Provide the [x, y] coordinate of the cell's center where the given text is located.  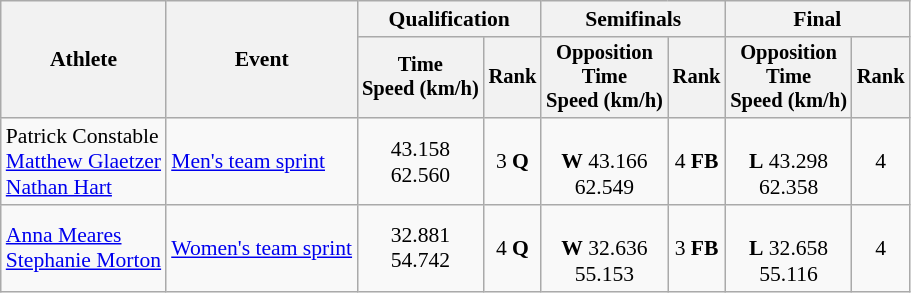
W 43.16662.549 [604, 162]
Patrick ConstableMatthew GlaetzerNathan Hart [84, 162]
Women's team sprint [262, 248]
L 32.65855.116 [788, 248]
4 Q [513, 248]
L 43.29862.358 [788, 162]
Athlete [84, 60]
43.15862.560 [420, 162]
Semifinals [633, 19]
Anna MearesStephanie Morton [84, 248]
TimeSpeed (km/h) [420, 78]
W 32.63655.153 [604, 248]
Men's team sprint [262, 162]
Final [817, 19]
4 FB [697, 162]
3 FB [697, 248]
32.88154.742 [420, 248]
3 Q [513, 162]
Event [262, 60]
Qualification [449, 19]
